Determine the (x, y) coordinate at the center of the cell enclosing the given text.  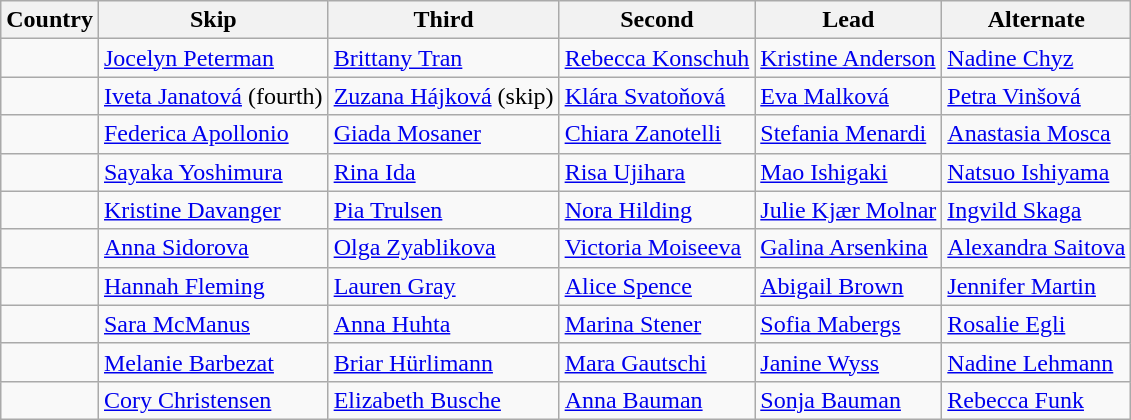
Pia Trulsen (444, 210)
Rina Ida (444, 172)
Hannah Fleming (213, 286)
Nadine Lehmann (1036, 362)
Rebecca Konschuh (657, 58)
Natsuo Ishiyama (1036, 172)
Nora Hilding (657, 210)
Cory Christensen (213, 400)
Lead (848, 20)
Third (444, 20)
Lauren Gray (444, 286)
Galina Arsenkina (848, 248)
Zuzana Hájková (skip) (444, 96)
Julie Kjær Molnar (848, 210)
Skip (213, 20)
Alexandra Saitova (1036, 248)
Kristine Anderson (848, 58)
Alternate (1036, 20)
Anastasia Mosca (1036, 134)
Sara McManus (213, 324)
Petra Vinšová (1036, 96)
Alice Spence (657, 286)
Anna Bauman (657, 400)
Iveta Janatová (fourth) (213, 96)
Sonja Bauman (848, 400)
Mao Ishigaki (848, 172)
Risa Ujihara (657, 172)
Stefania Menardi (848, 134)
Melanie Barbezat (213, 362)
Anna Huhta (444, 324)
Nadine Chyz (1036, 58)
Janine Wyss (848, 362)
Elizabeth Busche (444, 400)
Rebecca Funk (1036, 400)
Marina Stener (657, 324)
Abigail Brown (848, 286)
Klára Svatoňová (657, 96)
Anna Sidorova (213, 248)
Jocelyn Peterman (213, 58)
Giada Mosaner (444, 134)
Sofia Mabergs (848, 324)
Eva Malková (848, 96)
Chiara Zanotelli (657, 134)
Brittany Tran (444, 58)
Kristine Davanger (213, 210)
Sayaka Yoshimura (213, 172)
Mara Gautschi (657, 362)
Victoria Moiseeva (657, 248)
Olga Zyablikova (444, 248)
Country (50, 20)
Second (657, 20)
Rosalie Egli (1036, 324)
Briar Hürlimann (444, 362)
Ingvild Skaga (1036, 210)
Jennifer Martin (1036, 286)
Federica Apollonio (213, 134)
